For the text-containing cell, return its midpoint in [x, y] coordinate format. 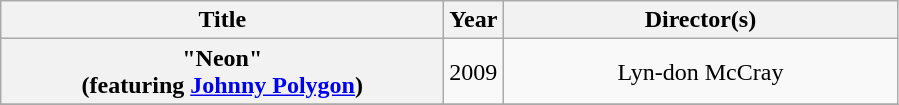
Director(s) [700, 20]
"Neon"(featuring Johnny Polygon) [222, 72]
Title [222, 20]
Year [474, 20]
Lyn-don McCray [700, 72]
2009 [474, 72]
